For the text-containing cell, return its midpoint in [x, y] coordinate format. 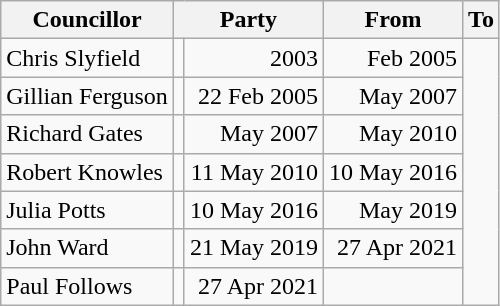
May 2010 [392, 134]
11 May 2010 [254, 172]
21 May 2019 [254, 248]
Feb 2005 [392, 58]
To [482, 20]
Gillian Ferguson [88, 96]
Robert Knowles [88, 172]
22 Feb 2005 [254, 96]
Councillor [88, 20]
May 2019 [392, 210]
2003 [254, 58]
From [392, 20]
Richard Gates [88, 134]
Julia Potts [88, 210]
Chris Slyfield [88, 58]
Party [248, 20]
John Ward [88, 248]
Paul Follows [88, 286]
